Extract the (X, Y) coordinate from the center of the cell holding the provided text.  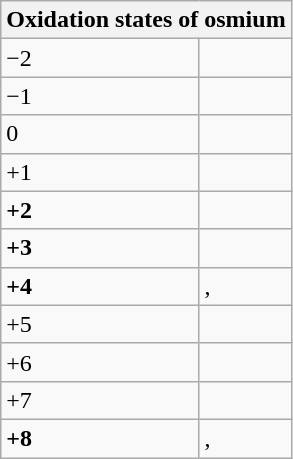
+4 (100, 286)
+8 (100, 438)
+7 (100, 400)
+2 (100, 210)
+6 (100, 362)
−1 (100, 96)
+3 (100, 248)
0 (100, 134)
+1 (100, 172)
+5 (100, 324)
Oxidation states of osmium (146, 20)
−2 (100, 58)
